Return the (x, y) coordinate for the center point of the cell that contains the specified text.  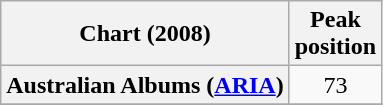
Chart (2008) (145, 34)
Peakposition (335, 34)
Australian Albums (ARIA) (145, 85)
73 (335, 85)
